For the text-containing cell, return its midpoint in (X, Y) coordinate format. 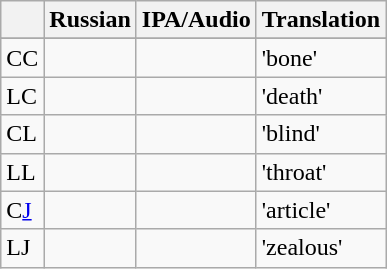
IPA/Audio (196, 20)
'article' (320, 210)
LJ (22, 248)
CL (22, 134)
CC (22, 58)
'death' (320, 96)
LL (22, 172)
'blind' (320, 134)
Russian (90, 20)
'bone' (320, 58)
Translation (320, 20)
LC (22, 96)
CJ (22, 210)
'throat' (320, 172)
'zealous' (320, 248)
